Extract the (X, Y) coordinate from the center of the cell holding the provided text.  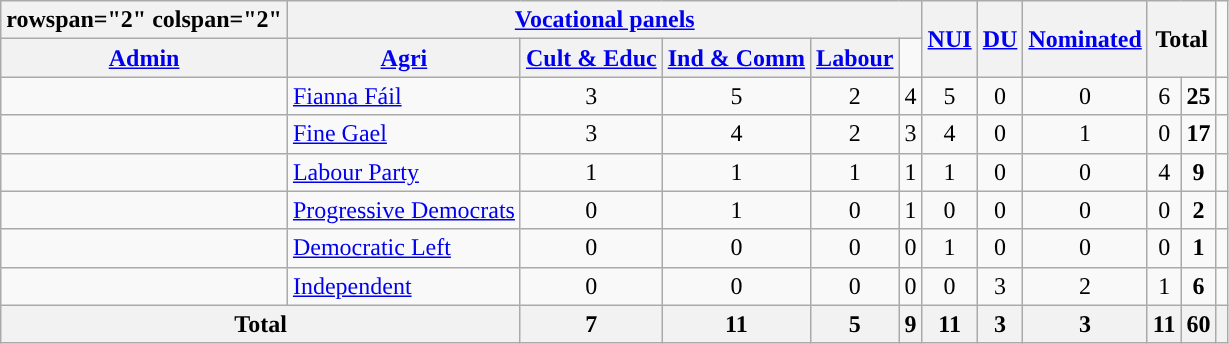
Fianna Fáil (404, 96)
Labour (855, 58)
7 (591, 324)
Vocational panels (604, 20)
Labour Party (404, 172)
Nominated (1085, 39)
Admin (144, 58)
Democratic Left (404, 248)
Ind & Comm (736, 58)
Independent (404, 286)
Fine Gael (404, 134)
Cult & Educ (591, 58)
NUI (950, 39)
Agri (404, 58)
60 (1198, 324)
DU (1000, 39)
25 (1198, 96)
17 (1198, 134)
Progressive Democrats (404, 210)
rowspan="2" colspan="2" (144, 20)
